Detect which cell encompasses the target text, then output its (X, Y) center coordinate. 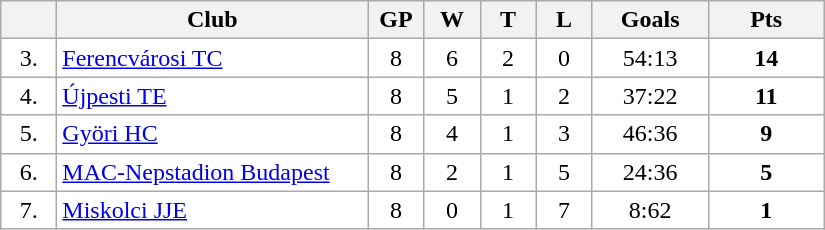
T (508, 20)
3. (29, 58)
Miskolci JJE (212, 210)
L (564, 20)
W (452, 20)
8:62 (650, 210)
9 (766, 134)
11 (766, 96)
4. (29, 96)
Györi HC (212, 134)
Ferencvárosi TC (212, 58)
46:36 (650, 134)
3 (564, 134)
Goals (650, 20)
6. (29, 172)
24:36 (650, 172)
6 (452, 58)
MAC-Nepstadion Budapest (212, 172)
Pts (766, 20)
7 (564, 210)
37:22 (650, 96)
7. (29, 210)
GP (396, 20)
5. (29, 134)
Újpesti TE (212, 96)
4 (452, 134)
14 (766, 58)
Club (212, 20)
54:13 (650, 58)
